Determine the (X, Y) coordinate at the center of the cell enclosing the given text.  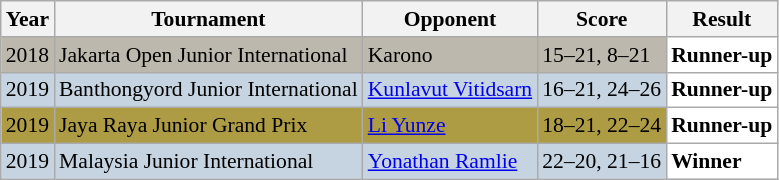
Score (602, 19)
18–21, 22–24 (602, 126)
16–21, 24–26 (602, 90)
Yonathan Ramlie (450, 162)
Result (722, 19)
Jakarta Open Junior International (208, 55)
Karono (450, 55)
Banthongyord Junior International (208, 90)
Jaya Raya Junior Grand Prix (208, 126)
Malaysia Junior International (208, 162)
Year (28, 19)
Opponent (450, 19)
Li Yunze (450, 126)
Tournament (208, 19)
Winner (722, 162)
15–21, 8–21 (602, 55)
2018 (28, 55)
22–20, 21–16 (602, 162)
Kunlavut Vitidsarn (450, 90)
